Locate the cell with the specified text and output its [X, Y] center coordinate. 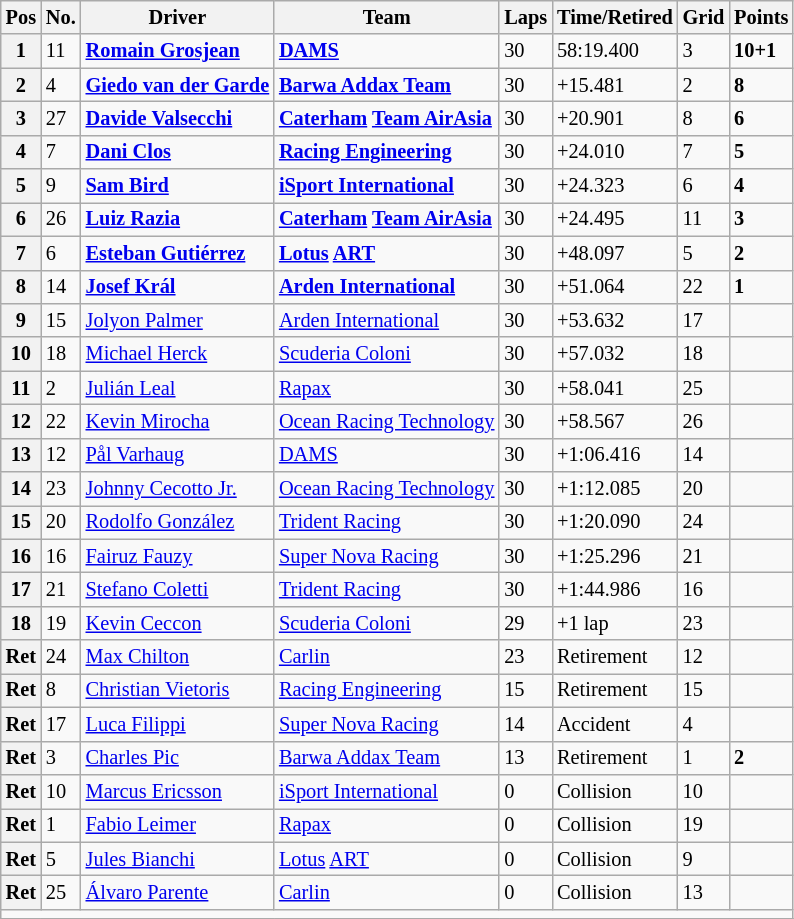
Christian Vietoris [178, 690]
Luca Filippi [178, 724]
Jolyon Palmer [178, 320]
Julián Leal [178, 388]
+1:12.085 [615, 489]
Time/Retired [615, 17]
+1:25.296 [615, 556]
Charles Pic [178, 758]
Laps [526, 17]
+1 lap [615, 623]
+58.041 [615, 388]
+20.901 [615, 118]
Johnny Cecotto Jr. [178, 489]
No. [61, 17]
Rodolfo González [178, 522]
10+1 [761, 51]
Luiz Razia [178, 219]
Michael Herck [178, 354]
+15.481 [615, 85]
Points [761, 17]
Pål Varhaug [178, 455]
Romain Grosjean [178, 51]
29 [526, 623]
Davide Valsecchi [178, 118]
+24.495 [615, 219]
27 [61, 118]
Team [386, 17]
Sam Bird [178, 186]
Kevin Ceccon [178, 623]
Álvaro Parente [178, 892]
+57.032 [615, 354]
Stefano Coletti [178, 589]
+1:44.986 [615, 589]
Esteban Gutiérrez [178, 253]
+1:06.416 [615, 455]
Fabio Leimer [178, 825]
Fairuz Fauzy [178, 556]
Marcus Ericsson [178, 791]
+24.010 [615, 152]
Kevin Mirocha [178, 421]
+48.097 [615, 253]
Dani Clos [178, 152]
Accident [615, 724]
+24.323 [615, 186]
Pos [21, 17]
Driver [178, 17]
+1:20.090 [615, 522]
58:19.400 [615, 51]
Josef Král [178, 287]
+53.632 [615, 320]
Jules Bianchi [178, 859]
+58.567 [615, 421]
+51.064 [615, 287]
Max Chilton [178, 657]
Grid [704, 17]
Giedo van der Garde [178, 85]
